Identify which cell holds the provided text, then report its (X, Y) central coordinate. 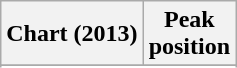
Peakposition (189, 34)
Chart (2013) (72, 34)
